Extract the [x, y] coordinate from the center of the cell holding the provided text.  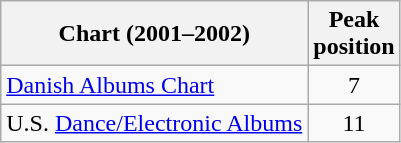
7 [354, 85]
U.S. Dance/Electronic Albums [154, 123]
11 [354, 123]
Peakposition [354, 34]
Chart (2001–2002) [154, 34]
Danish Albums Chart [154, 85]
